Determine the [x, y] coordinate at the center of the cell enclosing the given text.  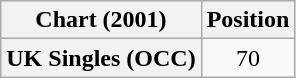
70 [248, 58]
Position [248, 20]
Chart (2001) [101, 20]
UK Singles (OCC) [101, 58]
